Search for the cell housing the specified text and yield its [X, Y] center coordinate. 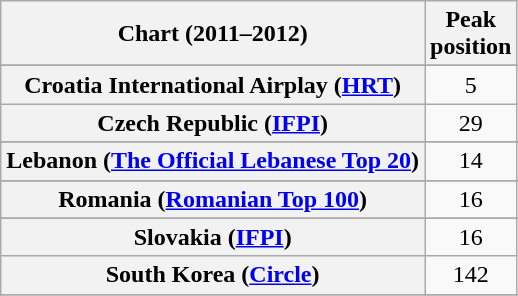
5 [471, 85]
Lebanon (The Official Lebanese Top 20) [213, 161]
South Korea (Circle) [213, 275]
142 [471, 275]
14 [471, 161]
29 [471, 123]
Chart (2011–2012) [213, 34]
Romania (Romanian Top 100) [213, 199]
Peakposition [471, 34]
Croatia International Airplay (HRT) [213, 85]
Slovakia (IFPI) [213, 237]
Czech Republic (IFPI) [213, 123]
